Output the [x, y] coordinate of the center of the cell containing the given text.  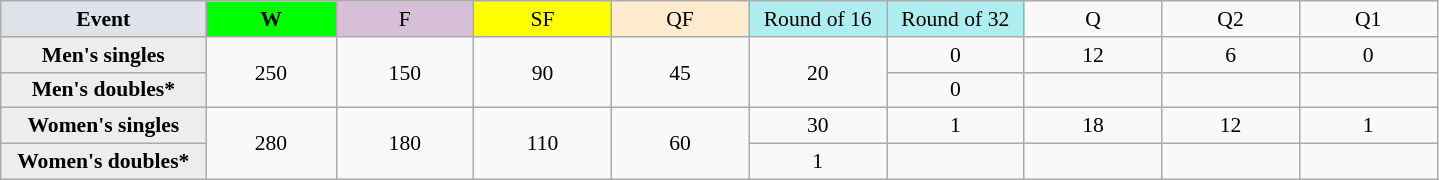
150 [405, 72]
90 [543, 72]
30 [818, 126]
Round of 32 [955, 19]
Men's doubles* [104, 90]
Q [1093, 19]
250 [271, 72]
Men's singles [104, 55]
SF [543, 19]
Women's doubles* [104, 162]
Round of 16 [818, 19]
QF [680, 19]
6 [1231, 55]
60 [680, 144]
Women's singles [104, 126]
180 [405, 144]
280 [271, 144]
F [405, 19]
18 [1093, 126]
20 [818, 72]
W [271, 19]
110 [543, 144]
Q2 [1231, 19]
Q1 [1368, 19]
45 [680, 72]
Event [104, 19]
